Return the [x, y] coordinate for the center point of the cell that contains the specified text.  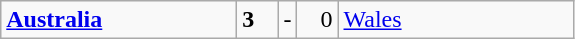
- [288, 20]
Australia [119, 20]
Wales [456, 20]
3 [258, 20]
0 [318, 20]
